Locate the cell with the specified text and output its [x, y] center coordinate. 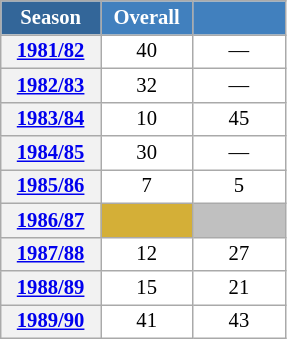
15 [146, 287]
1986/87 [51, 220]
1984/85 [51, 153]
43 [239, 321]
30 [146, 153]
7 [146, 186]
5 [239, 186]
Overall [146, 17]
12 [146, 254]
32 [146, 85]
40 [146, 51]
1985/86 [51, 186]
1983/84 [51, 119]
21 [239, 287]
1988/89 [51, 287]
1989/90 [51, 321]
45 [239, 119]
10 [146, 119]
27 [239, 254]
1981/82 [51, 51]
1982/83 [51, 85]
1987/88 [51, 254]
41 [146, 321]
Season [51, 17]
